Search for the cell housing the specified text and yield its (X, Y) center coordinate. 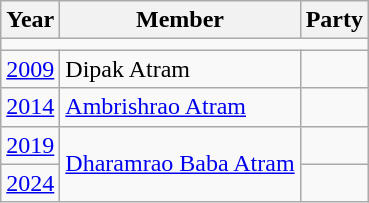
Year (30, 20)
Party (334, 20)
2009 (30, 69)
2024 (30, 183)
Member (180, 20)
2014 (30, 107)
Dharamrao Baba Atram (180, 164)
2019 (30, 145)
Dipak Atram (180, 69)
Ambrishrao Atram (180, 107)
